Scan for the cell matching the given text and deliver its [X, Y] coordinate at center. 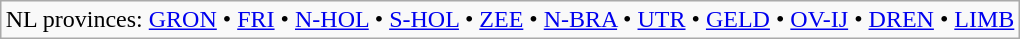
NL provinces: GRON • FRI • N-HOL • S-HOL • ZEE • N-BRA • UTR • GELD • OV-IJ • DREN • LIMB [510, 20]
